Capture the cell that displays the provided text and extract its [X, Y] central coordinate. 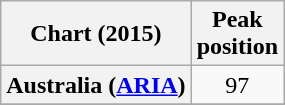
Australia (ARIA) [96, 85]
97 [237, 85]
Peakposition [237, 34]
Chart (2015) [96, 34]
